From the cell containing the given text, extract its center point as [X, Y] coordinate. 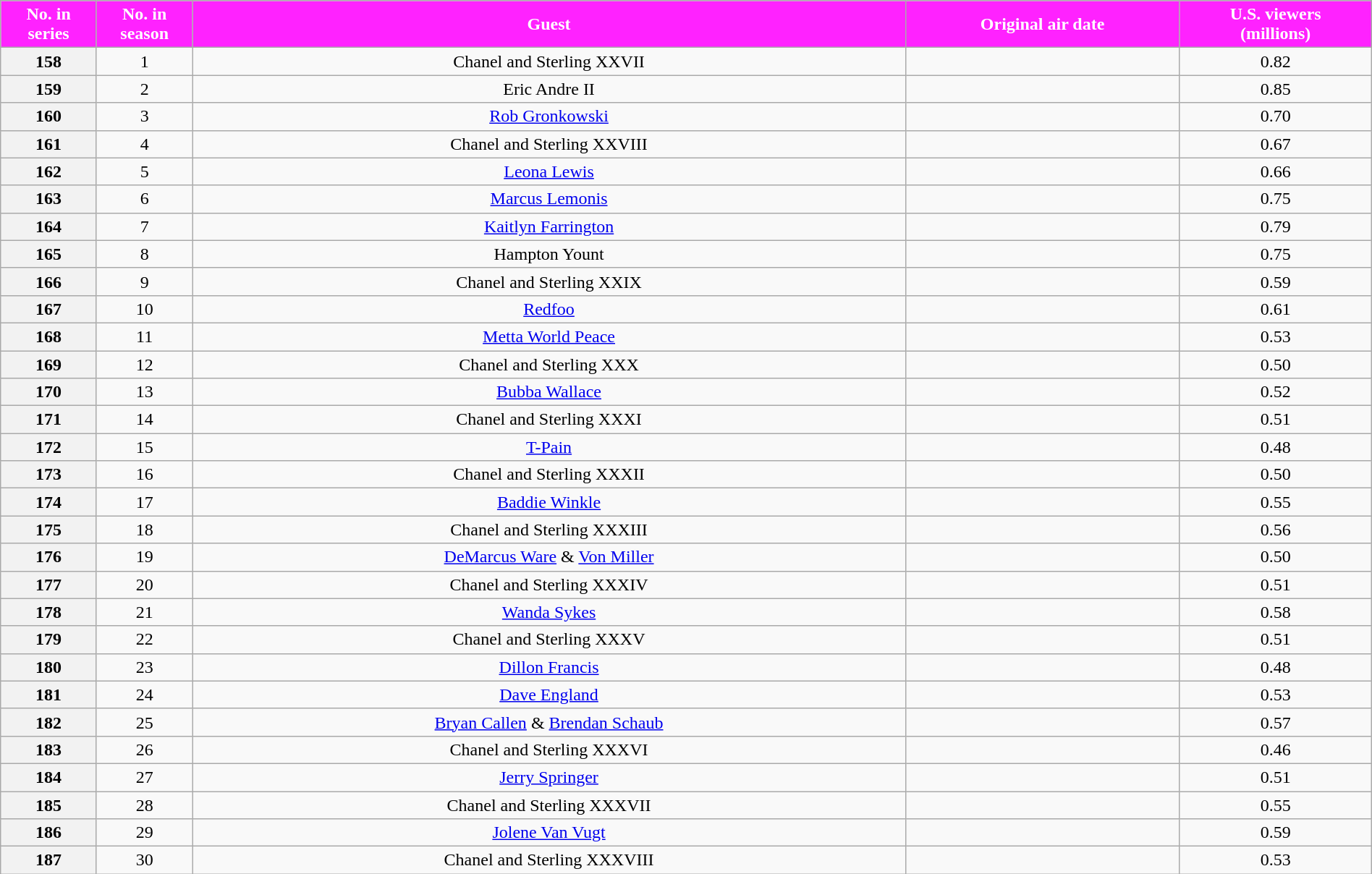
T-Pain [549, 447]
No. inseries [49, 25]
18 [145, 530]
Chanel and Sterling XXVII [549, 61]
163 [49, 199]
0.52 [1275, 392]
23 [145, 667]
Chanel and Sterling XXIX [549, 281]
19 [145, 557]
177 [49, 585]
14 [145, 420]
Wanda Sykes [549, 612]
Kaitlyn Farrington [549, 226]
166 [49, 281]
11 [145, 336]
27 [145, 777]
30 [145, 860]
16 [145, 475]
Chanel and Sterling XXXVIII [549, 860]
Guest [549, 25]
Chanel and Sterling XXXI [549, 420]
180 [49, 667]
171 [49, 420]
Chanel and Sterling XXXVI [549, 750]
6 [145, 199]
12 [145, 364]
0.70 [1275, 116]
Jolene Van Vugt [549, 833]
Original air date [1042, 25]
183 [49, 750]
0.66 [1275, 171]
0.67 [1275, 144]
10 [145, 309]
4 [145, 144]
8 [145, 254]
174 [49, 502]
Redfoo [549, 309]
0.57 [1275, 722]
172 [49, 447]
173 [49, 475]
Hampton Yount [549, 254]
1 [145, 61]
No. inseason [145, 25]
26 [145, 750]
U.S. viewers(millions) [1275, 25]
15 [145, 447]
Chanel and Sterling XXVIII [549, 144]
0.82 [1275, 61]
3 [145, 116]
Bubba Wallace [549, 392]
DeMarcus Ware & Von Miller [549, 557]
Chanel and Sterling XXXV [549, 640]
0.46 [1275, 750]
Baddie Winkle [549, 502]
Rob Gronkowski [549, 116]
24 [145, 695]
5 [145, 171]
Dave England [549, 695]
Leona Lewis [549, 171]
28 [145, 805]
164 [49, 226]
Metta World Peace [549, 336]
159 [49, 89]
175 [49, 530]
170 [49, 392]
20 [145, 585]
25 [145, 722]
158 [49, 61]
0.79 [1275, 226]
169 [49, 364]
168 [49, 336]
181 [49, 695]
21 [145, 612]
Marcus Lemonis [549, 199]
165 [49, 254]
Eric Andre II [549, 89]
Chanel and Sterling XXXII [549, 475]
13 [145, 392]
Bryan Callen & Brendan Schaub [549, 722]
187 [49, 860]
29 [145, 833]
0.56 [1275, 530]
Dillon Francis [549, 667]
167 [49, 309]
160 [49, 116]
7 [145, 226]
161 [49, 144]
9 [145, 281]
0.61 [1275, 309]
0.58 [1275, 612]
182 [49, 722]
Chanel and Sterling XXXVII [549, 805]
Chanel and Sterling XXX [549, 364]
2 [145, 89]
Jerry Springer [549, 777]
17 [145, 502]
22 [145, 640]
185 [49, 805]
184 [49, 777]
179 [49, 640]
Chanel and Sterling XXXIV [549, 585]
162 [49, 171]
0.85 [1275, 89]
176 [49, 557]
178 [49, 612]
186 [49, 833]
Chanel and Sterling XXXIII [549, 530]
